Identify which cell holds the provided text, then report its (x, y) central coordinate. 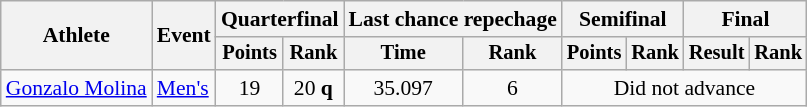
6 (512, 88)
Athlete (76, 36)
Event (184, 36)
Did not advance (684, 88)
Last chance repechage (453, 19)
19 (250, 88)
Semifinal (623, 19)
Men's (184, 88)
Time (404, 54)
20 q (313, 88)
Result (717, 54)
Gonzalo Molina (76, 88)
Final (746, 19)
Quarterfinal (280, 19)
35.097 (404, 88)
